Pinpoint the cell where the given text exists, returning its [X, Y] midpoint coordinate. 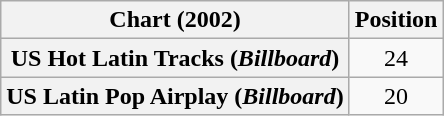
Position [396, 20]
Chart (2002) [175, 20]
US Latin Pop Airplay (Billboard) [175, 96]
20 [396, 96]
US Hot Latin Tracks (Billboard) [175, 58]
24 [396, 58]
